Return the [X, Y] coordinate for the center point of the cell that contains the specified text.  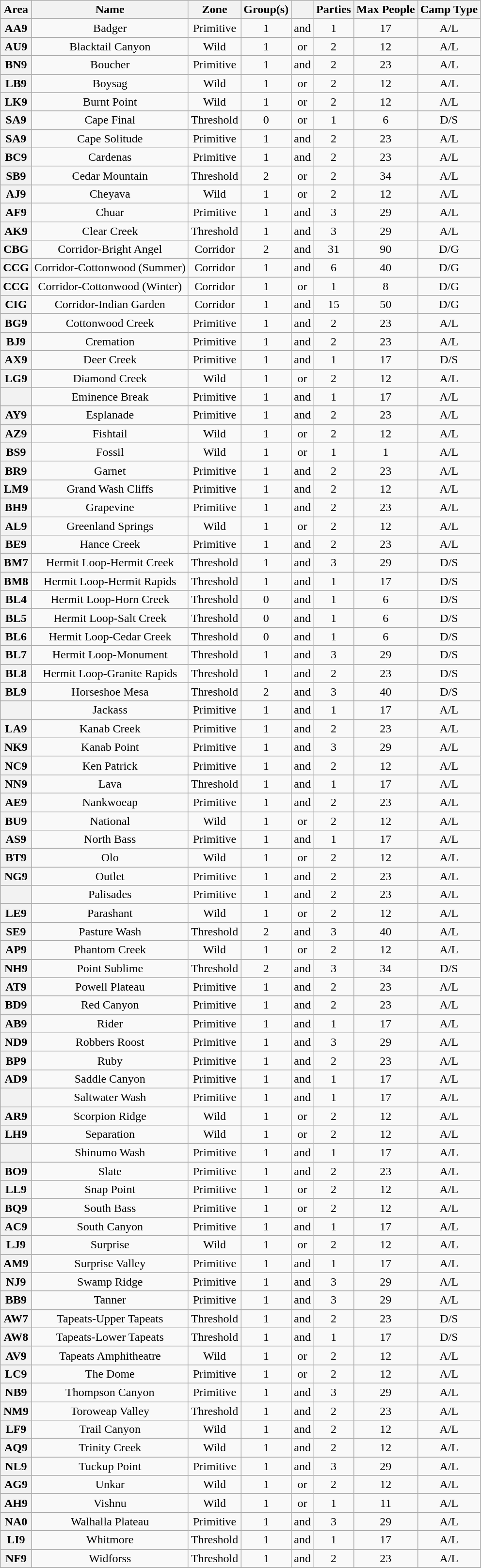
NH9 [16, 968]
Surprise Valley [110, 1263]
Camp Type [449, 10]
Grapevine [110, 507]
North Bass [110, 839]
Outlet [110, 876]
AS9 [16, 839]
Fishtail [110, 434]
AX9 [16, 360]
Lava [110, 784]
LB9 [16, 83]
Corridor-Bright Angel [110, 249]
Burnt Point [110, 102]
Olo [110, 858]
NG9 [16, 876]
Tapeats-Lower Tapeats [110, 1337]
BL6 [16, 637]
CBG [16, 249]
Tapeats Amphitheatre [110, 1355]
AZ9 [16, 434]
Parties [334, 10]
AR9 [16, 1116]
BO9 [16, 1171]
Boysag [110, 83]
LJ9 [16, 1245]
Saltwater Wash [110, 1097]
Trail Canyon [110, 1429]
Cape Solitude [110, 139]
South Bass [110, 1208]
BN9 [16, 65]
NK9 [16, 747]
Name [110, 10]
Vishnu [110, 1503]
Cedar Mountain [110, 175]
8 [385, 286]
Boucher [110, 65]
BL9 [16, 692]
SE9 [16, 931]
Surprise [110, 1245]
AA9 [16, 28]
BM7 [16, 563]
BP9 [16, 1060]
Hance Creek [110, 544]
Hermit Loop-Salt Creek [110, 618]
AB9 [16, 1024]
Shinumo Wash [110, 1153]
AH9 [16, 1503]
BL8 [16, 673]
Palisades [110, 895]
Kanab Point [110, 747]
Phantom Creek [110, 950]
The Dome [110, 1374]
BB9 [16, 1300]
BL5 [16, 618]
Eminence Break [110, 397]
BG9 [16, 323]
LF9 [16, 1429]
Separation [110, 1134]
Widforss [110, 1558]
Snap Point [110, 1190]
Cardenas [110, 157]
Trinity Creek [110, 1448]
AK9 [16, 231]
Clear Creek [110, 231]
90 [385, 249]
Ken Patrick [110, 765]
Max People [385, 10]
LA9 [16, 729]
Deer Creek [110, 360]
LE9 [16, 913]
Cremation [110, 342]
Cheyava [110, 194]
Parashant [110, 913]
Robbers Roost [110, 1042]
Zone [214, 10]
Tuckup Point [110, 1466]
Pasture Wash [110, 931]
LM9 [16, 489]
Corridor-Cottonwood (Winter) [110, 286]
AP9 [16, 950]
Fossil [110, 452]
Cottonwood Creek [110, 323]
Tapeats-Upper Tapeats [110, 1319]
NA0 [16, 1521]
Hermit Loop-Monument [110, 655]
Jackass [110, 710]
AY9 [16, 415]
BL4 [16, 600]
AF9 [16, 212]
Tanner [110, 1300]
AW7 [16, 1319]
LK9 [16, 102]
BS9 [16, 452]
National [110, 821]
Saddle Canyon [110, 1079]
Ruby [110, 1060]
Esplanade [110, 415]
BC9 [16, 157]
Scorpion Ridge [110, 1116]
NJ9 [16, 1282]
BM8 [16, 581]
ND9 [16, 1042]
SB9 [16, 175]
BR9 [16, 470]
Whitmore [110, 1540]
Badger [110, 28]
Diamond Creek [110, 378]
Rider [110, 1024]
AT9 [16, 987]
NC9 [16, 765]
NF9 [16, 1558]
BE9 [16, 544]
Slate [110, 1171]
CIG [16, 305]
Garnet [110, 470]
BQ9 [16, 1208]
South Canyon [110, 1226]
11 [385, 1503]
Area [16, 10]
31 [334, 249]
Corridor-Cottonwood (Summer) [110, 268]
AQ9 [16, 1448]
NN9 [16, 784]
Nankwoeap [110, 802]
Hermit Loop-Hermit Rapids [110, 581]
NB9 [16, 1392]
Hermit Loop-Horn Creek [110, 600]
Walhalla Plateau [110, 1521]
AV9 [16, 1355]
15 [334, 305]
NL9 [16, 1466]
AU9 [16, 47]
Hermit Loop-Cedar Creek [110, 637]
BT9 [16, 858]
AC9 [16, 1226]
LL9 [16, 1190]
BD9 [16, 1005]
AG9 [16, 1485]
Grand Wash Cliffs [110, 489]
NM9 [16, 1411]
AM9 [16, 1263]
AD9 [16, 1079]
LI9 [16, 1540]
Thompson Canyon [110, 1392]
AE9 [16, 802]
Red Canyon [110, 1005]
LH9 [16, 1134]
Powell Plateau [110, 987]
BU9 [16, 821]
AW8 [16, 1337]
Greenland Springs [110, 526]
AL9 [16, 526]
Unkar [110, 1485]
Blacktail Canyon [110, 47]
LC9 [16, 1374]
Point Sublime [110, 968]
Cape Final [110, 120]
Hermit Loop-Hermit Creek [110, 563]
AJ9 [16, 194]
Group(s) [266, 10]
BL7 [16, 655]
Chuar [110, 212]
BJ9 [16, 342]
Toroweap Valley [110, 1411]
BH9 [16, 507]
50 [385, 305]
Corridor-Indian Garden [110, 305]
Hermit Loop-Granite Rapids [110, 673]
Horseshoe Mesa [110, 692]
Kanab Creek [110, 729]
LG9 [16, 378]
Swamp Ridge [110, 1282]
